For the text-containing cell, return its midpoint in (x, y) coordinate format. 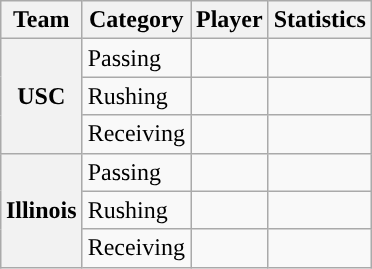
Statistics (320, 20)
Player (229, 20)
USC (41, 96)
Illinois (41, 210)
Category (136, 20)
Team (41, 20)
